Find where the given text appears and provide that cell's center as [x, y] coordinate. 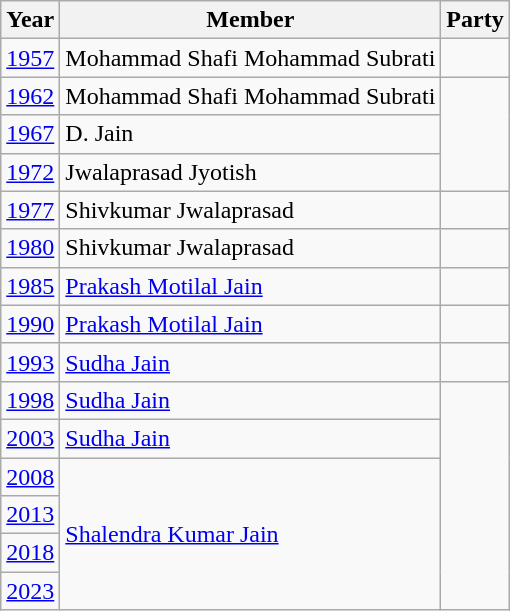
2008 [30, 477]
2018 [30, 553]
2013 [30, 515]
1998 [30, 400]
Shalendra Kumar Jain [250, 534]
1980 [30, 248]
Jwalaprasad Jyotish [250, 172]
1990 [30, 324]
1967 [30, 134]
1972 [30, 172]
1985 [30, 286]
Member [250, 20]
1957 [30, 58]
Party [475, 20]
D. Jain [250, 134]
1962 [30, 96]
1993 [30, 362]
Year [30, 20]
1977 [30, 210]
2023 [30, 591]
2003 [30, 438]
